Capture the cell that displays the provided text and extract its [x, y] central coordinate. 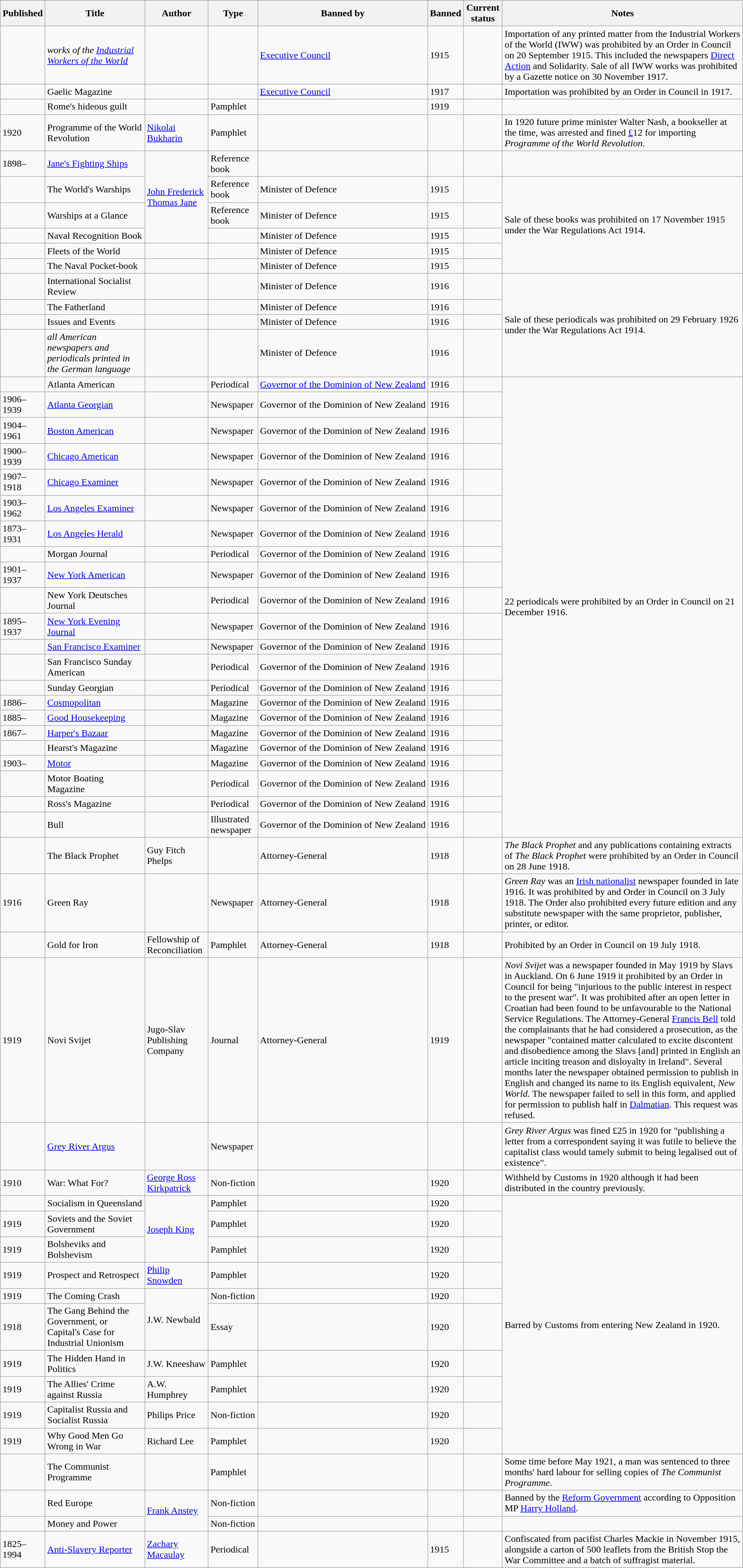
Red Europe [95, 1503]
The Communist Programme [95, 1472]
New York Evening Journal [95, 626]
1886– [23, 703]
John Frederick Thomas Jane [177, 197]
Current status [483, 13]
Rome's hideous guilt [95, 107]
1907–1918 [23, 482]
Good Housekeeping [95, 718]
Jane's Fighting Ships [95, 163]
Banned [446, 13]
1825–1994 [23, 1549]
Anti-Slavery Reporter [95, 1549]
Ross's Magazine [95, 804]
Harper's Bazaar [95, 733]
Money and Power [95, 1524]
Philips Price [177, 1415]
Richard Lee [177, 1441]
Barred by Customs from entering New Zealand in 1920. [622, 1325]
Author [177, 13]
Issues and Events [95, 322]
Soviets and the Soviet Government [95, 1223]
Importation was prohibited by an Order in Council in 1917. [622, 92]
Jugo-Slav Publishing Company [177, 1040]
22 periodicals were prohibited by an Order in Council on 21 December 1916. [622, 607]
Journal [233, 1040]
Banned by [343, 13]
Warships at a Glance [95, 215]
In 1920 future prime minister Walter Nash, a bookseller at the time, was arrested and fined £12 for importing Programme of the World Revolution. [622, 132]
The World's Warships [95, 190]
Type [233, 13]
Some time before May 1921, a man was sentenced to three months' hard labour for selling copies of The Communist Programme. [622, 1472]
Withheld by Customs in 1920 although it had been distributed in the country previously. [622, 1183]
1885– [23, 718]
1873–1931 [23, 534]
Why Good Men Go Wrong in War [95, 1441]
all American newspapers and periodicals printed in the German language [95, 353]
J.W. Newbald [177, 1319]
Prospect and Retrospect [95, 1276]
Hearst's Magazine [95, 748]
Naval Recognition Book [95, 236]
Prohibited by an Order in Council on 19 July 1918. [622, 945]
Sale of these periodicals was prohibited on 29 February 1926 under the War Regulations Act 1914. [622, 325]
1867– [23, 733]
Chicago American [95, 456]
San Francisco Examiner [95, 647]
Essay [233, 1327]
Los Angeles Examiner [95, 508]
1903– [23, 763]
The Naval Pocket-book [95, 266]
Sale of these books was prohibited on 17 November 1915 under the War Regulations Act 1914. [622, 225]
The Black Prophet [95, 856]
Banned by the Reform Government according to Opposition MP Harry Holland. [622, 1503]
War: What For? [95, 1183]
Chicago Examiner [95, 482]
Capitalist Russia and Socialist Russia [95, 1415]
J.W. Kneeshaw [177, 1364]
Programme of the World Revolution [95, 132]
Atlanta Georgian [95, 405]
Frank Anstey [177, 1510]
New York American [95, 574]
Title [95, 13]
Fleets of the World [95, 251]
1901–1937 [23, 574]
1903–1962 [23, 508]
works of the Industrial Workers of the World [95, 55]
1898– [23, 163]
1904–1961 [23, 431]
1895–1937 [23, 626]
Nikolai Bukharin [177, 132]
Grey River Argus [95, 1146]
New York Deutsches Journal [95, 601]
Bolsheviks and Bolshevism [95, 1249]
Joseph King [177, 1229]
Boston American [95, 431]
Socialism in Queensland [95, 1203]
Bull [95, 824]
Atlanta American [95, 384]
The Allies' Crime against Russia [95, 1389]
A.W. Humphrey [177, 1389]
Green Ray [95, 903]
The Gang Behind the Government, or Capital's Case for Industrial Unionism [95, 1327]
Novi Svijet [95, 1040]
Motor Boating Magazine [95, 784]
Gaelic Magazine [95, 92]
Morgan Journal [95, 554]
George Ross Kirkpatrick [177, 1183]
Zachary Macaulay [177, 1549]
1906–1939 [23, 405]
The Coming Crash [95, 1296]
1917 [446, 92]
The Hidden Hand in Politics [95, 1364]
Guy Fitch Phelps [177, 856]
1900–1939 [23, 456]
Illustrated newspaper [233, 824]
The Black Prophet and any publications containing extracts of The Black Prophet were prohibited by an Order in Council on 28 June 1918. [622, 856]
1910 [23, 1183]
Philip Snowden [177, 1276]
International Socialist Review [95, 286]
Los Angeles Herald [95, 534]
The Fatherland [95, 307]
Motor [95, 763]
Gold for Iron [95, 945]
Notes [622, 13]
Cosmopolitan [95, 703]
San Francisco Sunday American [95, 667]
Published [23, 13]
Fellowship of Reconciliation [177, 945]
Sunday Georgian [95, 687]
